Detect which cell encompasses the target text, then output its (X, Y) center coordinate. 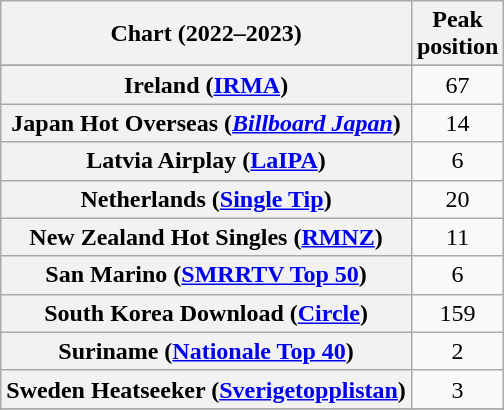
Japan Hot Overseas (Billboard Japan) (206, 123)
Peakposition (457, 34)
South Korea Download (Circle) (206, 313)
3 (457, 389)
11 (457, 237)
67 (457, 85)
14 (457, 123)
Ireland (IRMA) (206, 85)
2 (457, 351)
20 (457, 199)
San Marino (SMRRTV Top 50) (206, 275)
Latvia Airplay (LaIPA) (206, 161)
Netherlands (Single Tip) (206, 199)
New Zealand Hot Singles (RMNZ) (206, 237)
159 (457, 313)
Sweden Heatseeker (Sverigetopplistan) (206, 389)
Suriname (Nationale Top 40) (206, 351)
Chart (2022–2023) (206, 34)
